Capture the cell that displays the provided text and extract its [x, y] central coordinate. 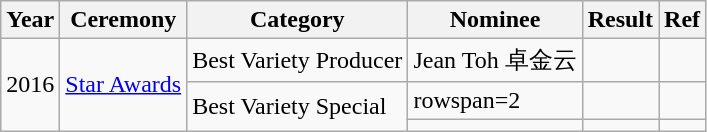
Best Variety Producer [298, 60]
2016 [30, 85]
Ref [682, 20]
Year [30, 20]
Jean Toh 卓金云 [495, 60]
Nominee [495, 20]
Category [298, 20]
Result [620, 20]
Best Variety Special [298, 106]
rowspan=2 [495, 100]
Ceremony [124, 20]
Star Awards [124, 85]
